Locate the cell with the specified text and output its (x, y) center coordinate. 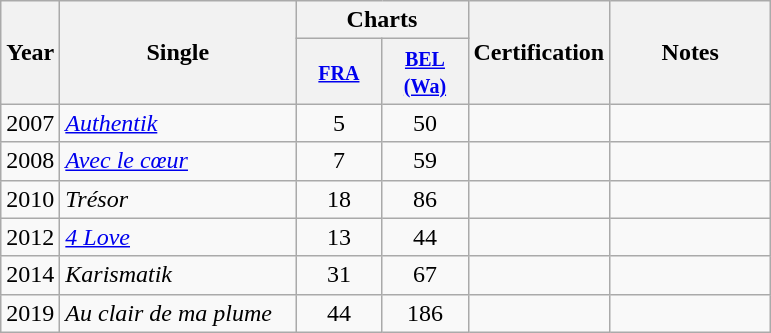
86 (425, 199)
Karismatik (178, 275)
5 (339, 123)
67 (425, 275)
Certification (539, 52)
2012 (30, 237)
Authentik (178, 123)
Year (30, 52)
Charts (382, 20)
31 (339, 275)
186 (425, 313)
18 (339, 199)
Avec le cœur (178, 161)
4 Love (178, 237)
Au clair de ma plume (178, 313)
Single (178, 52)
2014 (30, 275)
2010 (30, 199)
2019 (30, 313)
50 (425, 123)
7 (339, 161)
13 (339, 237)
BEL (Wa) (425, 72)
59 (425, 161)
FRA (339, 72)
Trésor (178, 199)
Notes (690, 52)
2007 (30, 123)
2008 (30, 161)
